From the cell containing the given text, extract its center point as [x, y] coordinate. 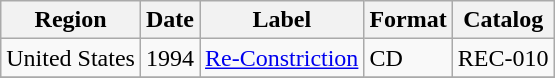
United States [71, 58]
REC-010 [503, 58]
Catalog [503, 20]
Re-Constriction [282, 58]
Format [408, 20]
Label [282, 20]
1994 [170, 58]
Date [170, 20]
CD [408, 58]
Region [71, 20]
